Pinpoint the cell where the given text exists, returning its (X, Y) midpoint coordinate. 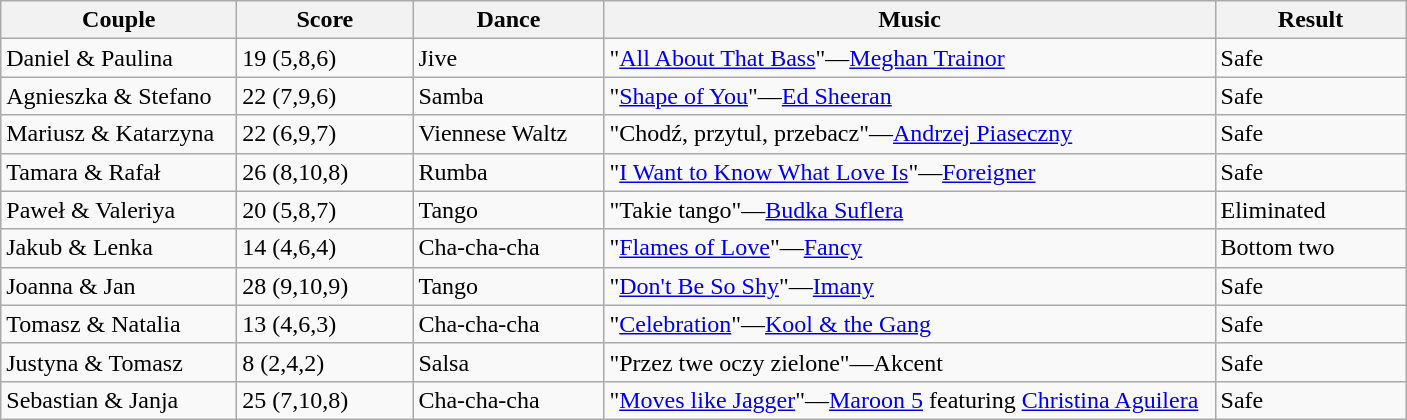
26 (8,10,8) (325, 172)
"Chodź, przytul, przebacz"—Andrzej Piaseczny (910, 134)
25 (7,10,8) (325, 400)
22 (7,9,6) (325, 96)
Couple (119, 20)
20 (5,8,7) (325, 210)
Mariusz & Katarzyna (119, 134)
"Moves like Jagger"—Maroon 5 featuring Christina Aguilera (910, 400)
13 (4,6,3) (325, 324)
Daniel & Paulina (119, 58)
"I Want to Know What Love Is"—Foreigner (910, 172)
Score (325, 20)
Agnieszka & Stefano (119, 96)
22 (6,9,7) (325, 134)
28 (9,10,9) (325, 286)
Eliminated (1310, 210)
"All About That Bass"—Meghan Trainor (910, 58)
Jive (508, 58)
Paweł & Valeriya (119, 210)
"Takie tango"—Budka Suflera (910, 210)
Salsa (508, 362)
8 (2,4,2) (325, 362)
"Flames of Love"—Fancy (910, 248)
Bottom two (1310, 248)
"Celebration"—Kool & the Gang (910, 324)
Result (1310, 20)
14 (4,6,4) (325, 248)
Viennese Waltz (508, 134)
Joanna & Jan (119, 286)
"Don't Be So Shy"—Imany (910, 286)
"Shape of You"—Ed Sheeran (910, 96)
Justyna & Tomasz (119, 362)
Rumba (508, 172)
Music (910, 20)
Samba (508, 96)
Jakub & Lenka (119, 248)
Tamara & Rafał (119, 172)
Sebastian & Janja (119, 400)
19 (5,8,6) (325, 58)
Tomasz & Natalia (119, 324)
Dance (508, 20)
"Przez twe oczy zielone"—Akcent (910, 362)
